From the cell containing the given text, extract its center point as [X, Y] coordinate. 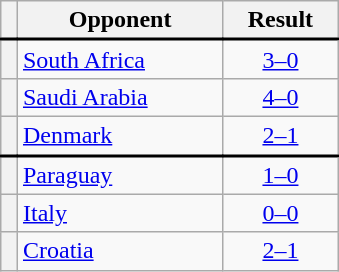
Saudi Arabia [120, 97]
4–0 [281, 97]
Opponent [120, 20]
0–0 [281, 213]
Croatia [120, 251]
Result [281, 20]
3–0 [281, 60]
Paraguay [120, 174]
Italy [120, 213]
1–0 [281, 174]
South Africa [120, 60]
Denmark [120, 136]
